Detect which cell encompasses the target text, then output its (X, Y) center coordinate. 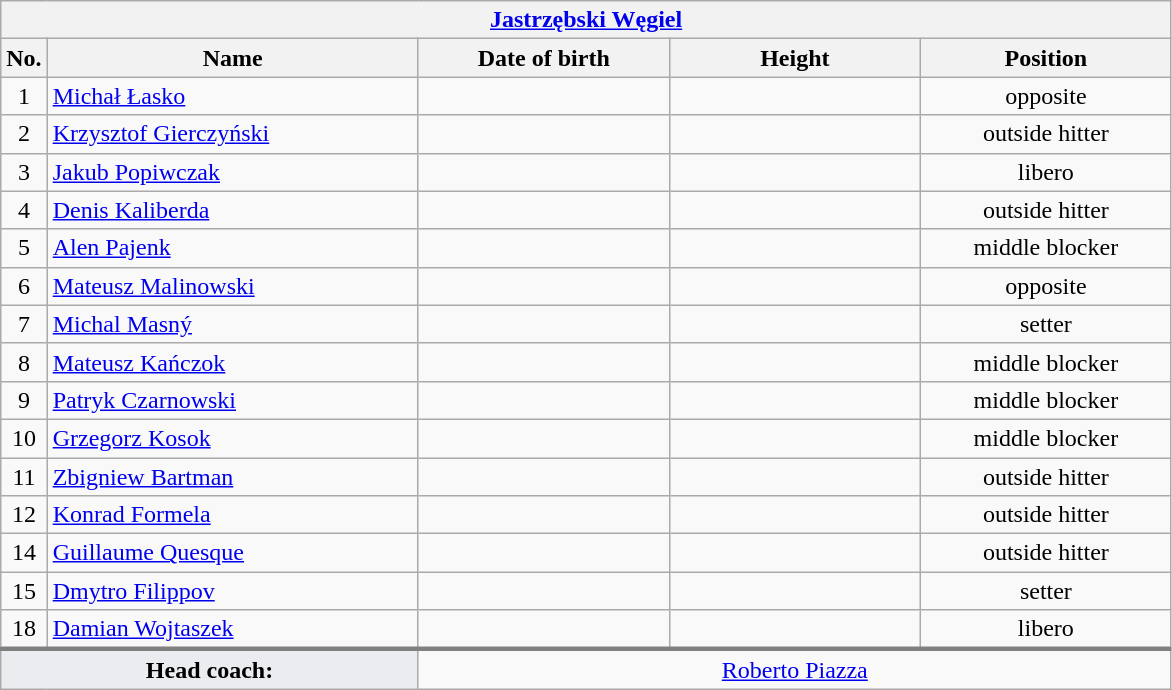
Mateusz Malinowski (232, 286)
Roberto Piazza (794, 669)
10 (24, 438)
Jakub Popiwczak (232, 172)
Konrad Formela (232, 515)
Name (232, 58)
2 (24, 134)
Zbigniew Bartman (232, 477)
Patryk Czarnowski (232, 400)
Damian Wojtaszek (232, 630)
Head coach: (210, 669)
Jastrzębski Węgiel (586, 20)
Grzegorz Kosok (232, 438)
14 (24, 553)
Date of birth (544, 58)
Krzysztof Gierczyński (232, 134)
Mateusz Kańczok (232, 362)
18 (24, 630)
Guillaume Quesque (232, 553)
Height (794, 58)
Position (1046, 58)
11 (24, 477)
12 (24, 515)
3 (24, 172)
15 (24, 591)
No. (24, 58)
5 (24, 248)
7 (24, 324)
Alen Pajenk (232, 248)
Michał Łasko (232, 96)
Denis Kaliberda (232, 210)
8 (24, 362)
9 (24, 400)
6 (24, 286)
1 (24, 96)
4 (24, 210)
Dmytro Filippov (232, 591)
Michal Masný (232, 324)
